Capture the cell that displays the provided text and extract its [x, y] central coordinate. 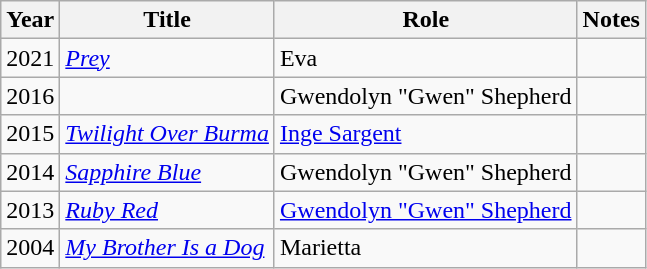
My Brother Is a Dog [168, 248]
2016 [30, 96]
Inge Sargent [426, 134]
Prey [168, 58]
Title [168, 20]
Notes [611, 20]
Sapphire Blue [168, 172]
Role [426, 20]
2021 [30, 58]
2015 [30, 134]
Marietta [426, 248]
2014 [30, 172]
Eva [426, 58]
Year [30, 20]
2004 [30, 248]
Ruby Red [168, 210]
2013 [30, 210]
Twilight Over Burma [168, 134]
